Search for the cell housing the specified text and yield its (X, Y) center coordinate. 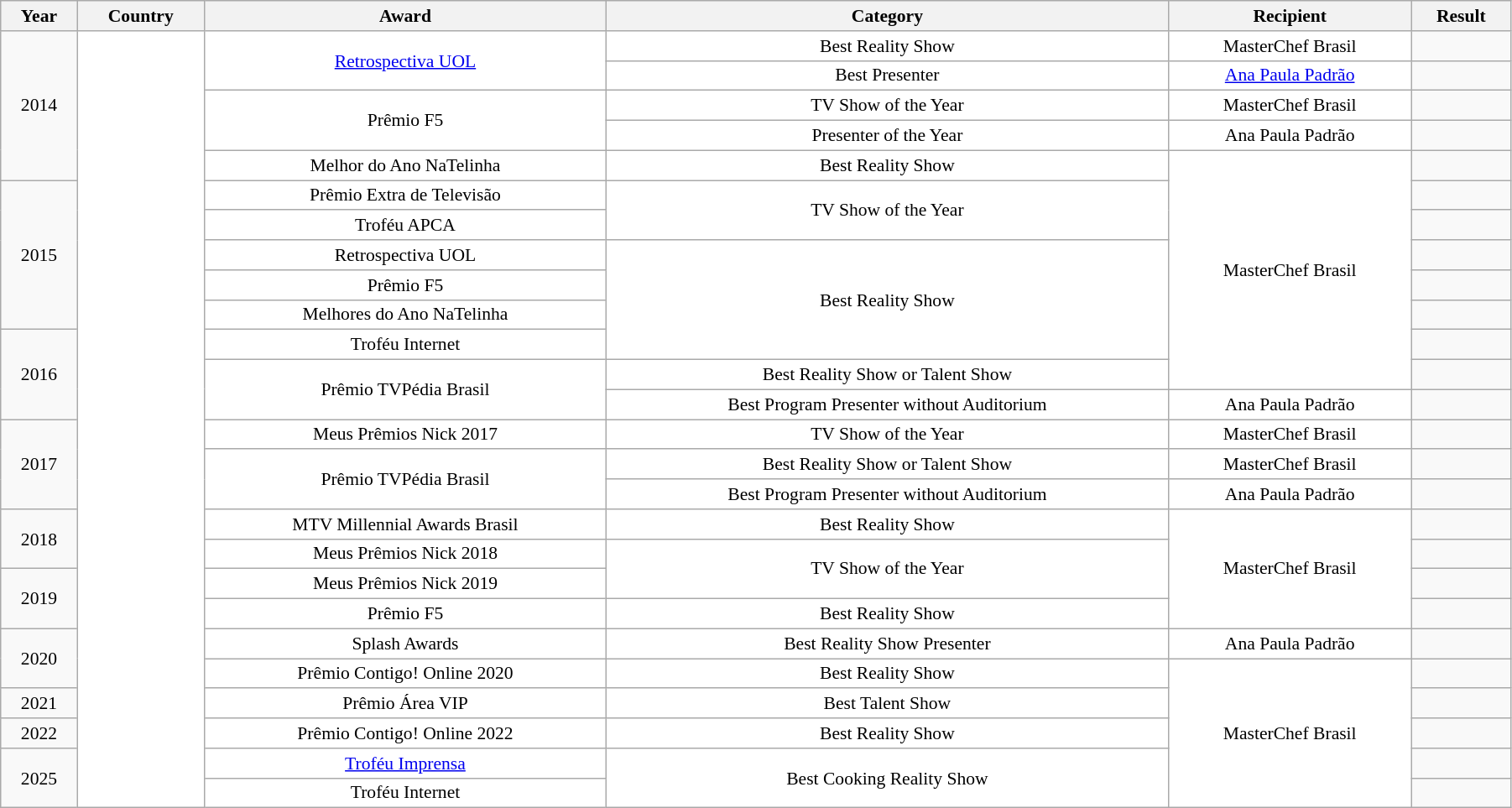
Meus Prêmios Nick 2019 (404, 584)
2016 (39, 374)
Recipient (1290, 16)
Prêmio Extra de Televisão (404, 195)
Country (141, 16)
Prêmio Contigo! Online 2020 (404, 674)
2020 (39, 658)
Troféu Imprensa (404, 764)
Result (1461, 16)
2021 (39, 704)
Prêmio Área VIP (404, 704)
Best Talent Show (888, 704)
Melhor do Ano NaTelinha (404, 165)
2025 (39, 779)
Best Reality Show Presenter (888, 644)
Award (404, 16)
Melhores do Ano NaTelinha (404, 315)
Prêmio Contigo! Online 2022 (404, 733)
Splash Awards (404, 644)
Year (39, 16)
2022 (39, 733)
Troféu APCA (404, 226)
Best Cooking Reality Show (888, 779)
Presenter of the Year (888, 136)
Best Presenter (888, 76)
Meus Prêmios Nick 2018 (404, 554)
2017 (39, 465)
2014 (39, 106)
2015 (39, 255)
MTV Millennial Awards Brasil (404, 524)
Category (888, 16)
2018 (39, 539)
Meus Prêmios Nick 2017 (404, 435)
2019 (39, 599)
